Provide the (X, Y) coordinate of the cell's center where the given text is located.  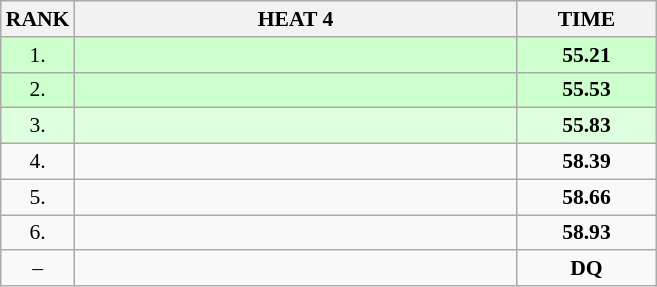
RANK (38, 19)
58.66 (587, 197)
55.83 (587, 126)
4. (38, 162)
3. (38, 126)
6. (38, 233)
55.53 (587, 90)
HEAT 4 (295, 19)
55.21 (587, 55)
5. (38, 197)
DQ (587, 269)
TIME (587, 19)
58.39 (587, 162)
2. (38, 90)
– (38, 269)
1. (38, 55)
58.93 (587, 233)
